Provide the (X, Y) coordinate of the cell's center where the given text is located.  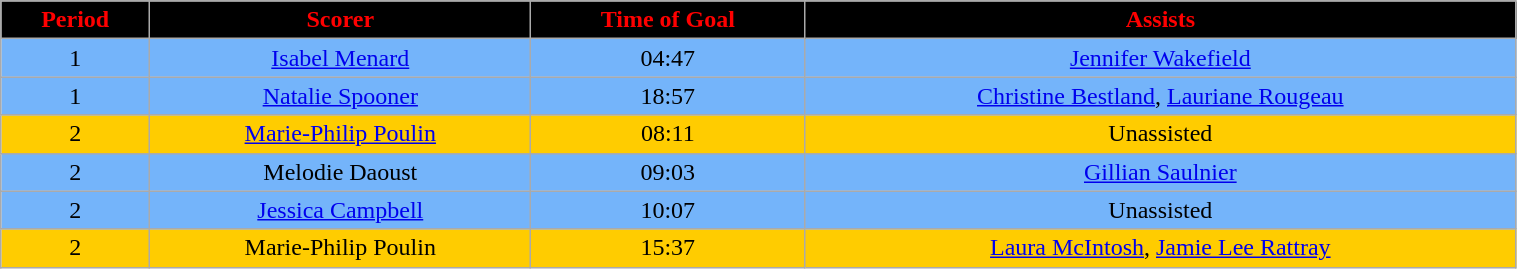
Gillian Saulnier (1160, 172)
10:07 (668, 210)
08:11 (668, 134)
15:37 (668, 248)
Melodie Daoust (340, 172)
Natalie Spooner (340, 96)
Time of Goal (668, 20)
Christine Bestland, Lauriane Rougeau (1160, 96)
04:47 (668, 58)
Jennifer Wakefield (1160, 58)
09:03 (668, 172)
Jessica Campbell (340, 210)
Isabel Menard (340, 58)
Period (76, 20)
Scorer (340, 20)
Laura McIntosh, Jamie Lee Rattray (1160, 248)
Assists (1160, 20)
18:57 (668, 96)
